Output the [x, y] coordinate of the center of the cell containing the given text.  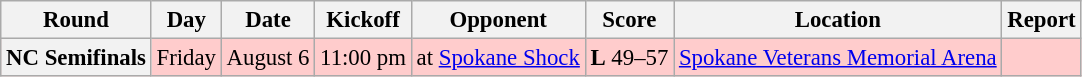
NC Semifinals [76, 58]
L 49–57 [629, 58]
Location [838, 20]
Day [186, 20]
11:00 pm [363, 58]
Date [268, 20]
Round [76, 20]
Spokane Veterans Memorial Arena [838, 58]
Score [629, 20]
Kickoff [363, 20]
Opponent [498, 20]
Report [1042, 20]
Friday [186, 58]
August 6 [268, 58]
at Spokane Shock [498, 58]
